Extract the [x, y] coordinate from the center of the cell holding the provided text.  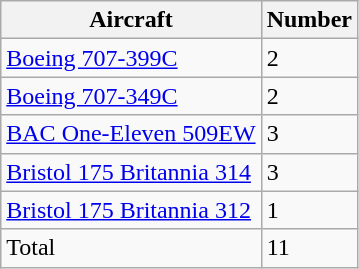
BAC One-Eleven 509EW [131, 134]
11 [309, 248]
Bristol 175 Britannia 314 [131, 172]
Boeing 707-349C [131, 96]
Total [131, 248]
Boeing 707-399C [131, 58]
1 [309, 210]
Number [309, 20]
Aircraft [131, 20]
Bristol 175 Britannia 312 [131, 210]
